For the text-containing cell, return its midpoint in [x, y] coordinate format. 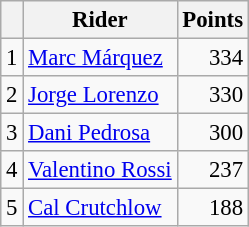
237 [212, 170]
188 [212, 208]
Cal Crutchlow [100, 208]
Marc Márquez [100, 58]
330 [212, 95]
2 [12, 95]
5 [12, 208]
Rider [100, 20]
3 [12, 133]
1 [12, 58]
Valentino Rossi [100, 170]
334 [212, 58]
Points [212, 20]
Dani Pedrosa [100, 133]
Jorge Lorenzo [100, 95]
300 [212, 133]
4 [12, 170]
